Determine the [x, y] coordinate at the center of the cell enclosing the given text.  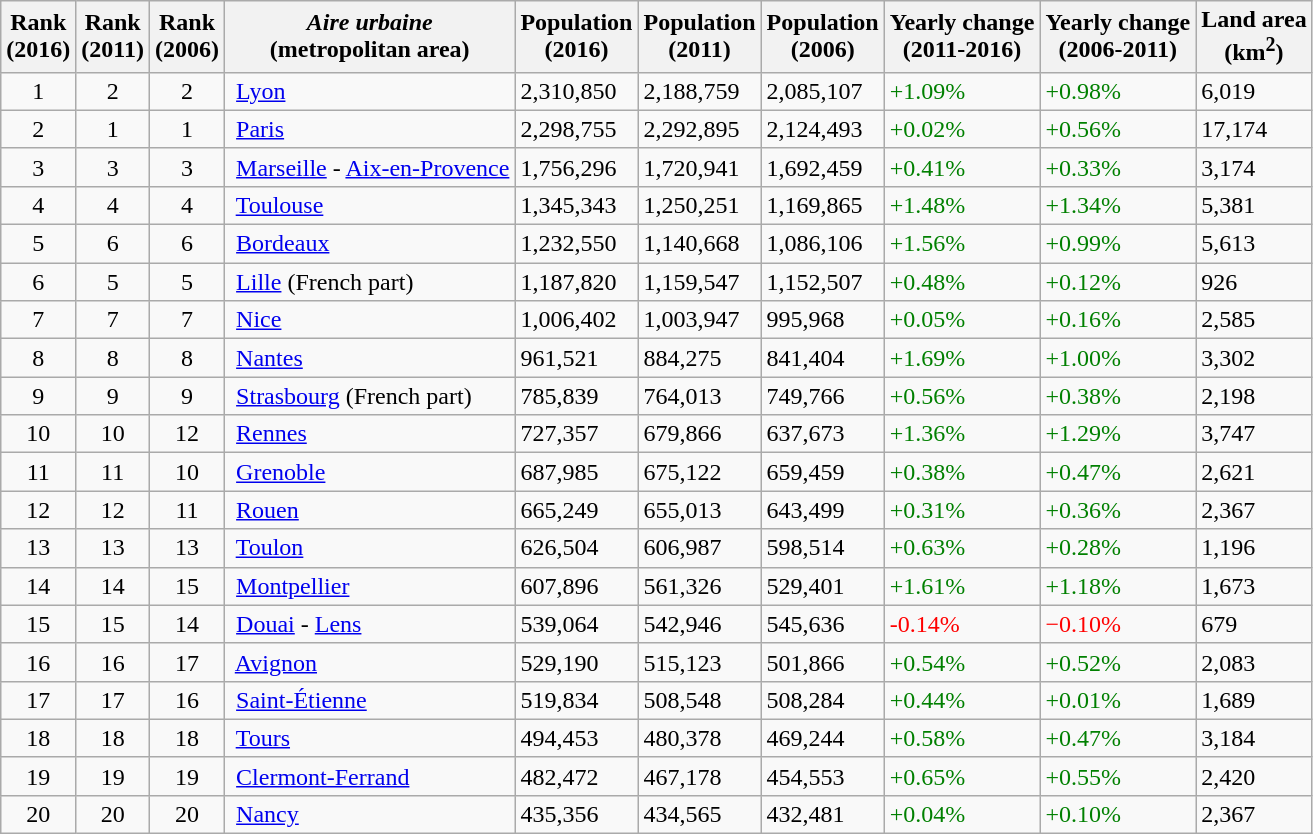
995,968 [822, 320]
508,548 [700, 700]
2,585 [1254, 320]
1,187,820 [576, 282]
+1.00% [1118, 358]
1,003,947 [700, 320]
626,504 [576, 548]
469,244 [822, 738]
519,834 [576, 700]
+0.44% [962, 700]
727,357 [576, 434]
+0.01% [1118, 700]
1,345,343 [576, 205]
2,310,850 [576, 91]
+0.10% [1118, 814]
1,720,941 [700, 167]
1,086,106 [822, 244]
Paris [370, 129]
+0.02% [962, 129]
529,190 [576, 662]
1,169,865 [822, 205]
+0.04% [962, 814]
1,673 [1254, 586]
+0.12% [1118, 282]
Grenoble [370, 472]
529,401 [822, 586]
Yearly change(2006-2011) [1118, 37]
482,472 [576, 776]
Population(2006) [822, 37]
2,420 [1254, 776]
+1.34% [1118, 205]
1,196 [1254, 548]
Nantes [370, 358]
+1.61% [962, 586]
Rennes [370, 434]
+0.98% [1118, 91]
Population(2016) [576, 37]
Marseille - Aix-en-Provence [370, 167]
2,124,493 [822, 129]
679,866 [700, 434]
1,250,251 [700, 205]
926 [1254, 282]
Land area(km2) [1254, 37]
561,326 [700, 586]
+0.28% [1118, 548]
Population(2011) [700, 37]
2,085,107 [822, 91]
687,985 [576, 472]
1,756,296 [576, 167]
432,481 [822, 814]
467,178 [700, 776]
Nice [370, 320]
1,140,668 [700, 244]
+0.99% [1118, 244]
643,499 [822, 510]
Rouen [370, 510]
637,673 [822, 434]
598,514 [822, 548]
+0.33% [1118, 167]
+1.69% [962, 358]
655,013 [700, 510]
545,636 [822, 624]
Toulon [370, 548]
Lyon [370, 91]
+0.63% [962, 548]
2,083 [1254, 662]
659,459 [822, 472]
+0.55% [1118, 776]
5,381 [1254, 205]
501,866 [822, 662]
+1.36% [962, 434]
508,284 [822, 700]
Lille (French part) [370, 282]
+0.41% [962, 167]
494,453 [576, 738]
+0.16% [1118, 320]
17,174 [1254, 129]
2,298,755 [576, 129]
+0.31% [962, 510]
606,987 [700, 548]
3,747 [1254, 434]
884,275 [700, 358]
-0.14% [962, 624]
Rank(2016) [38, 37]
1,152,507 [822, 282]
+1.29% [1118, 434]
Montpellier [370, 586]
−0.10% [1118, 624]
+0.52% [1118, 662]
+1.48% [962, 205]
454,553 [822, 776]
5,613 [1254, 244]
+1.09% [962, 91]
679 [1254, 624]
+0.36% [1118, 510]
Saint-Étienne [370, 700]
+0.58% [962, 738]
+0.48% [962, 282]
6,019 [1254, 91]
841,404 [822, 358]
2,198 [1254, 396]
Rank(2011) [113, 37]
480,378 [700, 738]
764,013 [700, 396]
675,122 [700, 472]
Yearly change(2011-2016) [962, 37]
Bordeaux [370, 244]
1,159,547 [700, 282]
2,292,895 [700, 129]
785,839 [576, 396]
515,123 [700, 662]
3,174 [1254, 167]
434,565 [700, 814]
Douai - Lens [370, 624]
2,188,759 [700, 91]
1,692,459 [822, 167]
+1.18% [1118, 586]
665,249 [576, 510]
539,064 [576, 624]
Rank(2006) [188, 37]
+0.54% [962, 662]
1,689 [1254, 700]
Tours [370, 738]
Clermont-Ferrand [370, 776]
2,621 [1254, 472]
Strasbourg (French part) [370, 396]
Aire urbaine(metropolitan area) [370, 37]
1,232,550 [576, 244]
542,946 [700, 624]
+1.56% [962, 244]
Avignon [370, 662]
435,356 [576, 814]
+0.05% [962, 320]
749,766 [822, 396]
Toulouse [370, 205]
Nancy [370, 814]
961,521 [576, 358]
1,006,402 [576, 320]
3,302 [1254, 358]
607,896 [576, 586]
3,184 [1254, 738]
+0.65% [962, 776]
